Find where the given text appears and provide that cell's center as (X, Y) coordinate. 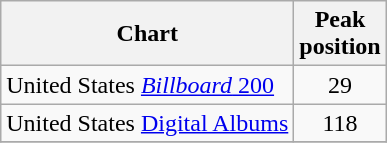
United States Billboard 200 (148, 85)
29 (340, 85)
United States Digital Albums (148, 123)
118 (340, 123)
Chart (148, 34)
Peak position (340, 34)
